Extract the [X, Y] coordinate from the center of the cell holding the provided text.  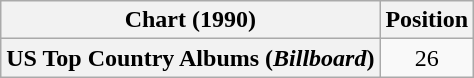
US Top Country Albums (Billboard) [190, 58]
26 [427, 58]
Position [427, 20]
Chart (1990) [190, 20]
